Capture the cell that displays the provided text and extract its (x, y) central coordinate. 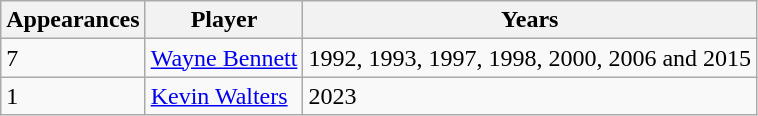
Player (224, 20)
7 (73, 58)
Wayne Bennett (224, 58)
2023 (530, 96)
Kevin Walters (224, 96)
Years (530, 20)
1992, 1993, 1997, 1998, 2000, 2006 and 2015 (530, 58)
1 (73, 96)
Appearances (73, 20)
